Return (X, Y) of the center of cell containing provided text 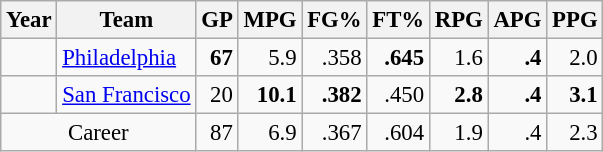
APG (518, 20)
6.9 (270, 133)
PPG (575, 20)
2.0 (575, 58)
Year (29, 20)
1.9 (458, 133)
67 (217, 58)
GP (217, 20)
.358 (334, 58)
San Francisco (126, 95)
1.6 (458, 58)
Team (126, 20)
.604 (398, 133)
FG% (334, 20)
3.1 (575, 95)
RPG (458, 20)
.450 (398, 95)
5.9 (270, 58)
MPG (270, 20)
2.3 (575, 133)
Career (98, 133)
Philadelphia (126, 58)
10.1 (270, 95)
FT% (398, 20)
.382 (334, 95)
87 (217, 133)
2.8 (458, 95)
20 (217, 95)
.367 (334, 133)
.645 (398, 58)
